Determine the (x, y) coordinate at the center of the cell enclosing the given text.  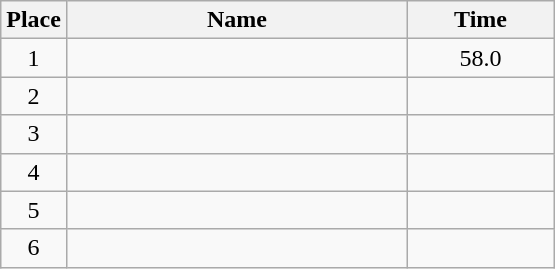
Time (481, 20)
6 (34, 248)
2 (34, 96)
Place (34, 20)
Name (236, 20)
1 (34, 58)
3 (34, 134)
58.0 (481, 58)
5 (34, 210)
4 (34, 172)
